Search for the cell housing the specified text and yield its [X, Y] center coordinate. 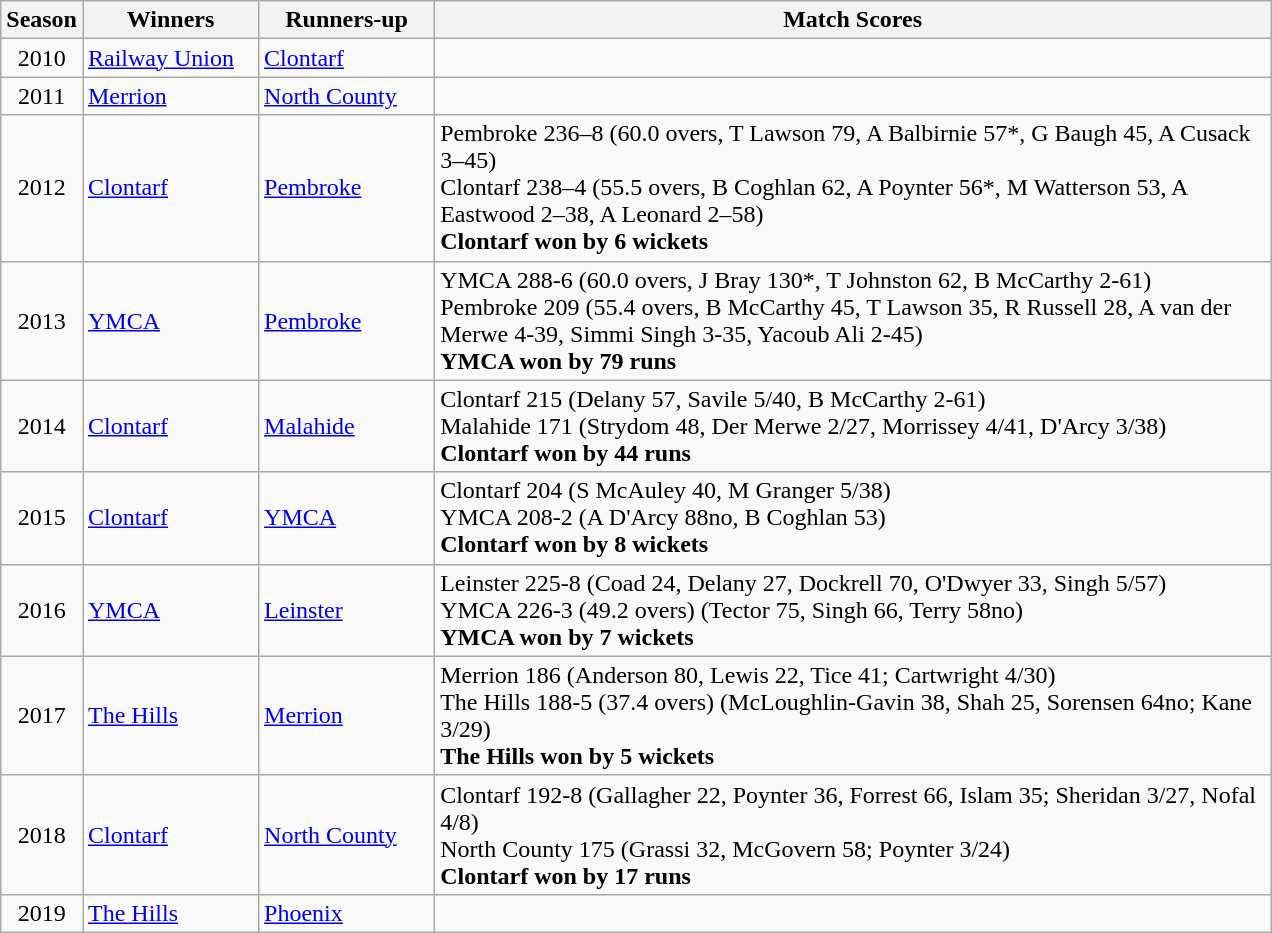
2010 [42, 58]
Season [42, 20]
Winners [170, 20]
Malahide [347, 426]
Clontarf 215 (Delany 57, Savile 5/40, B McCarthy 2-61)Malahide 171 (Strydom 48, Der Merwe 2/27, Morrissey 4/41, D'Arcy 3/38)Clontarf won by 44 runs [853, 426]
2014 [42, 426]
2015 [42, 518]
Clontarf 204 (S McAuley 40, M Granger 5/38)YMCA 208-2 (A D'Arcy 88no, B Coghlan 53)Clontarf won by 8 wickets [853, 518]
2016 [42, 610]
Match Scores [853, 20]
2018 [42, 834]
2012 [42, 188]
Leinster [347, 610]
Phoenix [347, 913]
Runners-up [347, 20]
Railway Union [170, 58]
2017 [42, 716]
2011 [42, 96]
2019 [42, 913]
2013 [42, 320]
